Determine the (x, y) coordinate at the center of the cell enclosing the given text.  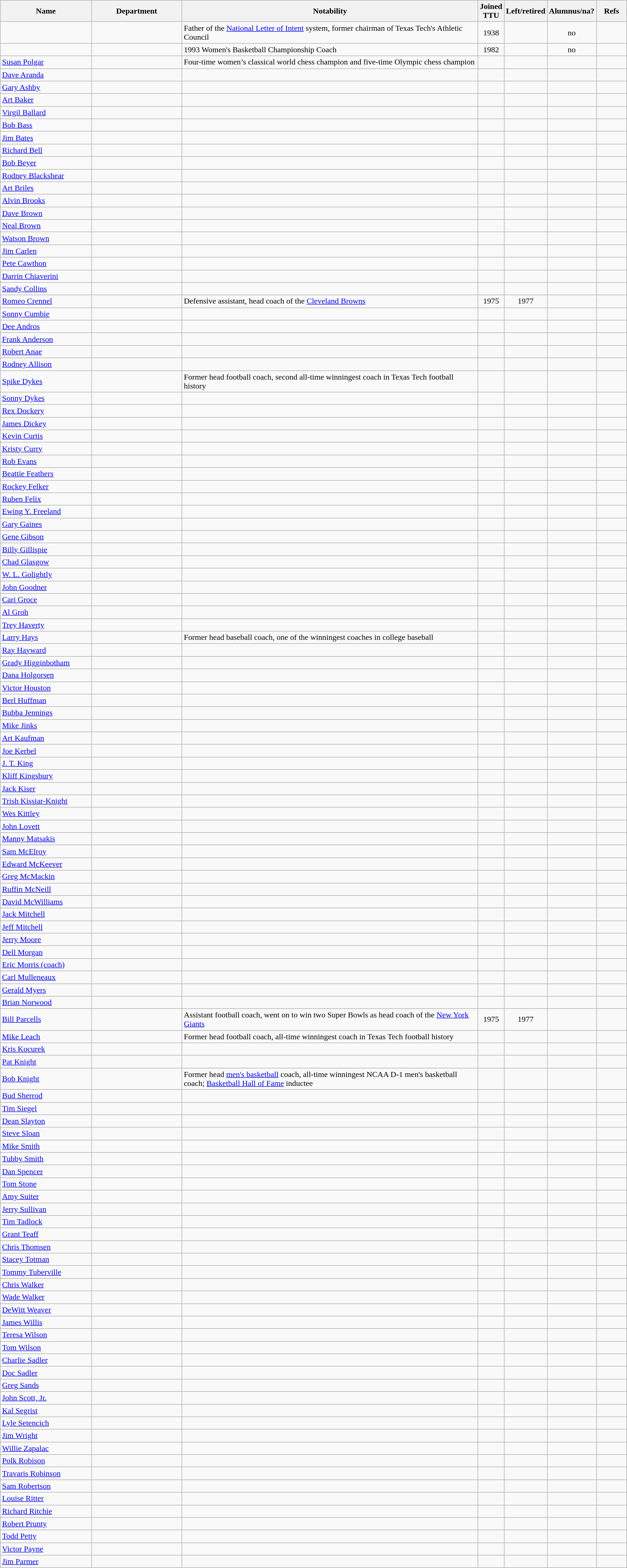
Dana Holgorsen (46, 675)
Trey Haverty (46, 625)
Jim Wright (46, 1436)
Dee Andros (46, 326)
Louise Ritter (46, 1499)
Larry Hays (46, 638)
Berl Huffman (46, 700)
Kris Kocurek (46, 1049)
Robert Anae (46, 351)
Richard Ritchie (46, 1511)
Tim Siegel (46, 1108)
Ruffin McNeill (46, 889)
Rockey Felker (46, 486)
Tim Tadlock (46, 1222)
Gerald Myers (46, 990)
Grady Higginbotham (46, 663)
Refs (611, 11)
Former head men's basketball coach, all-time winningest NCAA D-1 men's basketball coach; Basketball Hall of Fame inductee (330, 1079)
Ewing Y. Freeland (46, 512)
Jerry Sullivan (46, 1209)
Jack Mitchell (46, 914)
Willie Zapalac (46, 1448)
Romeo Crennel (46, 301)
Department (137, 11)
Charlie Sadler (46, 1360)
Defensive assistant, head coach of the Cleveland Browns (330, 301)
Virgil Ballard (46, 112)
Jim Carlen (46, 251)
Wade Walker (46, 1297)
Tom Stone (46, 1184)
Pete Cawthon (46, 264)
Amy Suiter (46, 1196)
1993 Women's Basketball Championship Coach (330, 50)
David McWilliams (46, 902)
James Dickey (46, 424)
Bob Bass (46, 125)
Mike Jinks (46, 725)
Todd Petty (46, 1536)
Eric Morris (coach) (46, 965)
Sonny Dykes (46, 398)
Sonny Cumbie (46, 314)
John Goodner (46, 587)
Greg Sands (46, 1385)
Dave Brown (46, 213)
Gary Gaines (46, 524)
Kevin Curtis (46, 436)
Former head football coach, second all-time winningest coach in Texas Tech football history (330, 381)
John Lovett (46, 826)
Wes Kittley (46, 814)
Kristy Curry (46, 449)
Dell Morgan (46, 952)
Spike Dykes (46, 381)
Manny Matsakis (46, 839)
Lyle Setencich (46, 1423)
Dan Spencer (46, 1171)
Greg McMackin (46, 877)
Jim Bates (46, 138)
Bud Sherrod (46, 1096)
Kliff Kingsbury (46, 776)
Bob Beyer (46, 163)
Frank Anderson (46, 339)
Joined TTU (491, 11)
Chris Thomsen (46, 1247)
Sandy Collins (46, 289)
W. L. Golightly (46, 574)
Assistant football coach, went on to win two Super Bowls as head coach of the New York Giants (330, 1020)
Dean Slayton (46, 1121)
Name (46, 11)
Victor Houston (46, 688)
James Willis (46, 1322)
Former head baseball coach, one of the winningest coaches in college baseball (330, 638)
Cari Groce (46, 600)
Rodney Blackshear (46, 176)
Mike Leach (46, 1037)
Rex Dockery (46, 411)
Al Groh (46, 612)
Rodney Allison (46, 364)
Sam McElroy (46, 851)
Chad Glasgow (46, 562)
Former head football coach, all-time winningest coach in Texas Tech football history (330, 1037)
J. T. King (46, 763)
Four-time women’s classical world chess champion and five-time Olympic chess champion (330, 62)
Watson Brown (46, 238)
Pat Knight (46, 1062)
Art Kaufman (46, 738)
Mike Smith (46, 1146)
Alumnus/na? (572, 11)
Victor Payne (46, 1549)
Carl Mulleneaux (46, 977)
Left/retired (525, 11)
Jack Kiser (46, 789)
Tubby Smith (46, 1159)
Grant Teaff (46, 1234)
Stacey Totman (46, 1259)
Ruben Felix (46, 499)
Ray Hayward (46, 650)
John Scott, Jr. (46, 1398)
Bob Knight (46, 1079)
Polk Robison (46, 1461)
DeWitt Weaver (46, 1310)
Tom Wilson (46, 1347)
Sam Robertson (46, 1486)
Art Baker (46, 100)
Bill Parcells (46, 1020)
Doc Sadler (46, 1373)
Robert Prunty (46, 1524)
Billy Gillispie (46, 549)
Richard Bell (46, 150)
Jeff Mitchell (46, 927)
Teresa Wilson (46, 1335)
Jim Parmer (46, 1561)
Tommy Tuberville (46, 1272)
Jerry Moore (46, 939)
Bubba Jennings (46, 713)
Darrin Chiaverini (46, 276)
Chris Walker (46, 1285)
Father of the National Letter of Intent system, former chairman of Texas Tech's Athletic Council (330, 32)
Dave Aranda (46, 75)
1938 (491, 32)
Brian Norwood (46, 1003)
Steve Sloan (46, 1134)
Alvin Brooks (46, 201)
Travaris Robinson (46, 1473)
Rob Evans (46, 461)
Joe Kerbel (46, 751)
1982 (491, 50)
Edward McKeever (46, 864)
Art Briles (46, 188)
Gene Gibson (46, 537)
Notability (330, 11)
Kal Segrist (46, 1410)
Neal Brown (46, 226)
Gary Ashby (46, 87)
Susan Polgar (46, 62)
Trish Kissiar-Knight (46, 801)
Beattie Feathers (46, 474)
